For the text-containing cell, return its midpoint in (x, y) coordinate format. 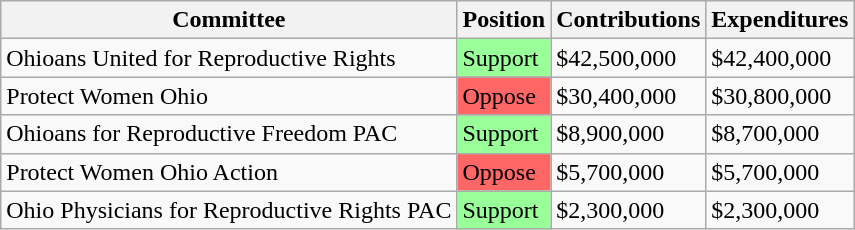
$30,800,000 (780, 96)
$30,400,000 (628, 96)
$42,500,000 (628, 58)
$8,900,000 (628, 134)
Protect Women Ohio Action (229, 172)
Ohioans United for Reproductive Rights (229, 58)
Ohioans for Reproductive Freedom PAC (229, 134)
Ohio Physicians for Reproductive Rights PAC (229, 210)
$8,700,000 (780, 134)
Position (504, 20)
Contributions (628, 20)
Expenditures (780, 20)
Protect Women Ohio (229, 96)
$42,400,000 (780, 58)
Committee (229, 20)
